Find where the given text appears and provide that cell's center as (X, Y) coordinate. 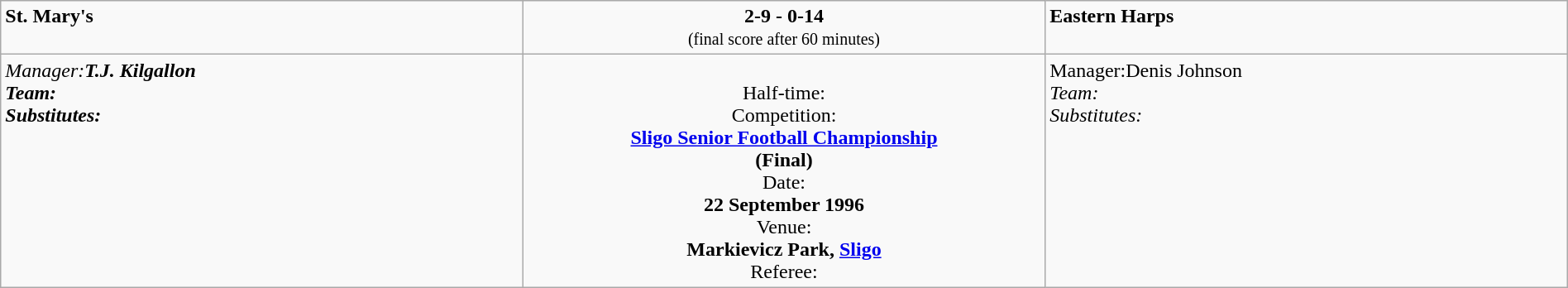
St. Mary's (262, 28)
Manager:Denis JohnsonTeam: Substitutes: (1307, 170)
Half-time:Competition:Sligo Senior Football Championship(Final)Date:22 September 1996Venue:Markievicz Park, SligoReferee: (784, 170)
Manager:T.J. KilgallonTeam: Substitutes: (262, 170)
2-9 - 0-14(final score after 60 minutes) (784, 28)
Eastern Harps (1307, 28)
